Locate the cell with the specified text and output its [x, y] center coordinate. 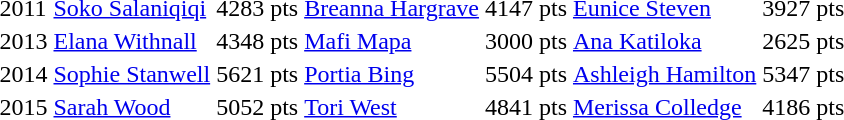
Portia Bing [392, 74]
5504 pts [526, 74]
Sophie Stanwell [132, 74]
3000 pts [526, 41]
Mafi Mapa [392, 41]
4348 pts [258, 41]
Ashleigh Hamilton [664, 74]
Ana Katiloka [664, 41]
5621 pts [258, 74]
Elana Withnall [132, 41]
